Extract the [X, Y] coordinate from the center of the cell holding the provided text.  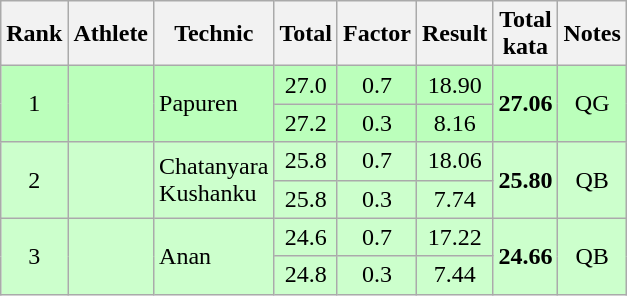
18.06 [454, 161]
24.66 [526, 256]
8.16 [454, 123]
27.0 [306, 85]
25.80 [526, 180]
Total [306, 34]
3 [34, 256]
17.22 [454, 237]
Result [454, 34]
24.6 [306, 237]
Anan [214, 256]
7.74 [454, 199]
Notes [592, 34]
7.44 [454, 275]
Technic [214, 34]
QG [592, 104]
1 [34, 104]
2 [34, 180]
27.06 [526, 104]
Totalkata [526, 34]
Factor [376, 34]
18.90 [454, 85]
ChatanyaraKushanku [214, 180]
Rank [34, 34]
27.2 [306, 123]
Athlete [111, 34]
Papuren [214, 104]
24.8 [306, 275]
